Determine the (x, y) coordinate at the center of the cell enclosing the given text.  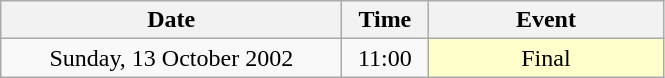
Time (385, 20)
Final (546, 58)
Event (546, 20)
Date (172, 20)
11:00 (385, 58)
Sunday, 13 October 2002 (172, 58)
